Scan for the cell matching the given text and deliver its [x, y] coordinate at center. 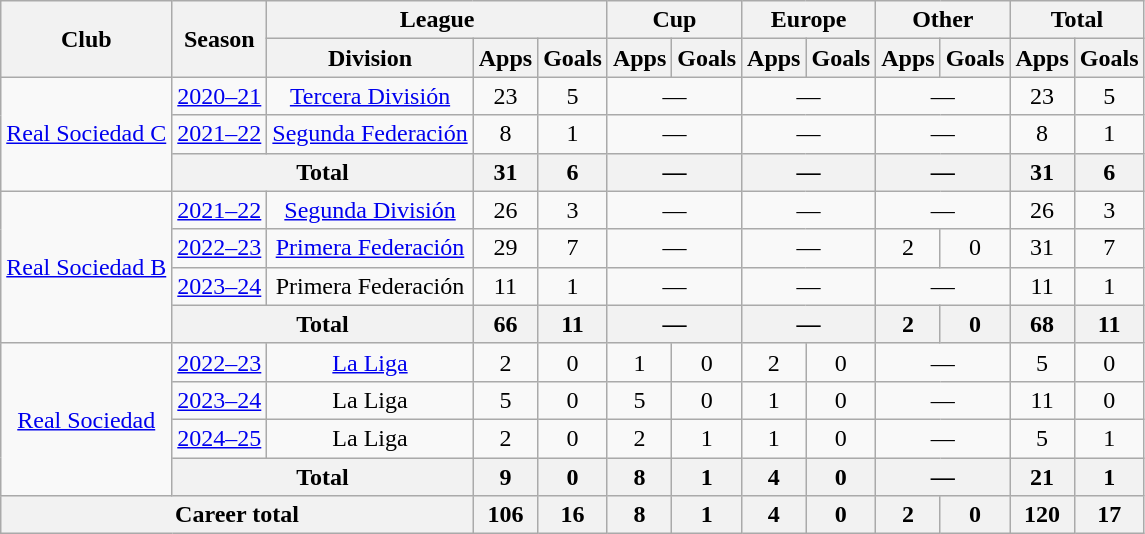
2024–25 [220, 438]
Segunda Federación [370, 134]
68 [1042, 324]
106 [505, 515]
29 [505, 248]
League [438, 20]
Real Sociedad B [86, 267]
17 [1109, 515]
66 [505, 324]
21 [1042, 477]
2020–21 [220, 96]
Season [220, 39]
120 [1042, 515]
Career total [237, 515]
Europe [809, 20]
Tercera División [370, 96]
9 [505, 477]
Division [370, 58]
Real Sociedad [86, 419]
Club [86, 39]
Other [943, 20]
Real Sociedad C [86, 134]
Segunda División [370, 210]
16 [573, 515]
Cup [674, 20]
